Pinpoint the cell where the given text exists, returning its [x, y] midpoint coordinate. 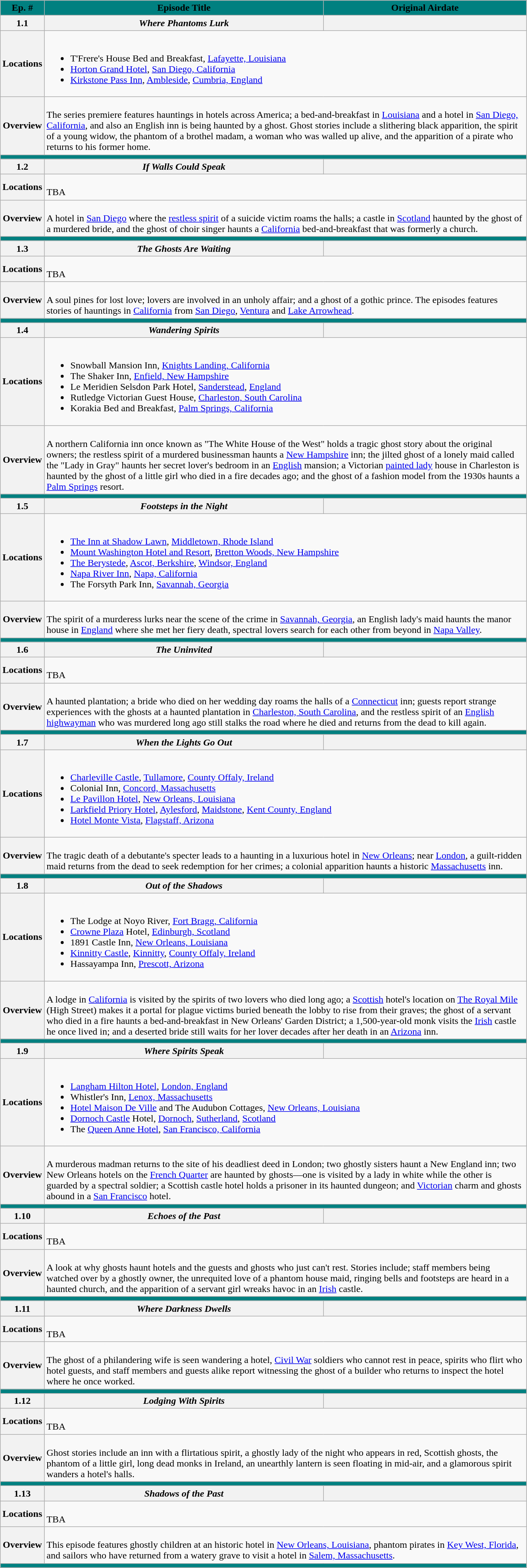
Footsteps in the Night [184, 506]
1.13 [22, 1493]
1.5 [22, 506]
1.3 [22, 248]
1.12 [22, 1401]
Shadows of the Past [184, 1493]
When the Lights Go Out [184, 742]
T'Frere's House Bed and Breakfast, Lafayette, LouisianaHorton Grand Hotel, San Diego, CaliforniaKirkstone Pass Inn, Ambleside, Cumbria, England [286, 63]
Wandering Spirits [184, 330]
1.6 [22, 650]
The Ghosts Are Waiting [184, 248]
Original Airdate [425, 8]
1.11 [22, 1308]
Where Spirits Speak [184, 1051]
1.10 [22, 1216]
Where Darkness Dwells [184, 1308]
1.1 [22, 23]
1.4 [22, 330]
Where Phantoms Lurk [184, 23]
1.2 [22, 167]
Out of the Shadows [184, 886]
The Uninvited [184, 650]
1.8 [22, 886]
1.9 [22, 1051]
If Walls Could Speak [184, 167]
Lodging With Spirits [184, 1401]
Echoes of the Past [184, 1216]
1.7 [22, 742]
Ep. # [22, 8]
Episode Title [184, 8]
